Find where the given text appears and provide that cell's center as [X, Y] coordinate. 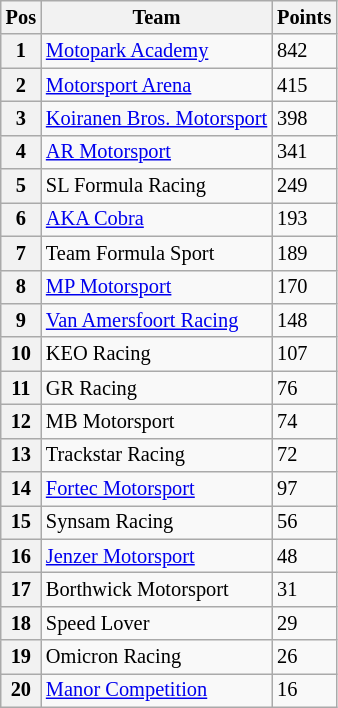
398 [304, 118]
3 [21, 118]
249 [304, 186]
842 [304, 51]
10 [21, 354]
415 [304, 85]
5 [21, 186]
74 [304, 421]
97 [304, 489]
Fortec Motorsport [156, 489]
Motorsport Arena [156, 85]
Team [156, 17]
Points [304, 17]
MP Motorsport [156, 287]
12 [21, 421]
193 [304, 219]
SL Formula Racing [156, 186]
170 [304, 287]
Pos [21, 17]
Speed Lover [156, 623]
AKA Cobra [156, 219]
31 [304, 589]
Van Amersfoort Racing [156, 320]
107 [304, 354]
29 [304, 623]
76 [304, 388]
Synsam Racing [156, 522]
Omicron Racing [156, 657]
18 [21, 623]
11 [21, 388]
8 [21, 287]
48 [304, 556]
KEO Racing [156, 354]
1 [21, 51]
72 [304, 455]
14 [21, 489]
Jenzer Motorsport [156, 556]
341 [304, 152]
17 [21, 589]
19 [21, 657]
56 [304, 522]
6 [21, 219]
148 [304, 320]
189 [304, 253]
15 [21, 522]
GR Racing [156, 388]
13 [21, 455]
MB Motorsport [156, 421]
AR Motorsport [156, 152]
Manor Competition [156, 690]
Team Formula Sport [156, 253]
Borthwick Motorsport [156, 589]
Trackstar Racing [156, 455]
9 [21, 320]
26 [304, 657]
Motopark Academy [156, 51]
7 [21, 253]
2 [21, 85]
Koiranen Bros. Motorsport [156, 118]
4 [21, 152]
20 [21, 690]
